Output the (x, y) coordinate of the center of the cell containing the given text.  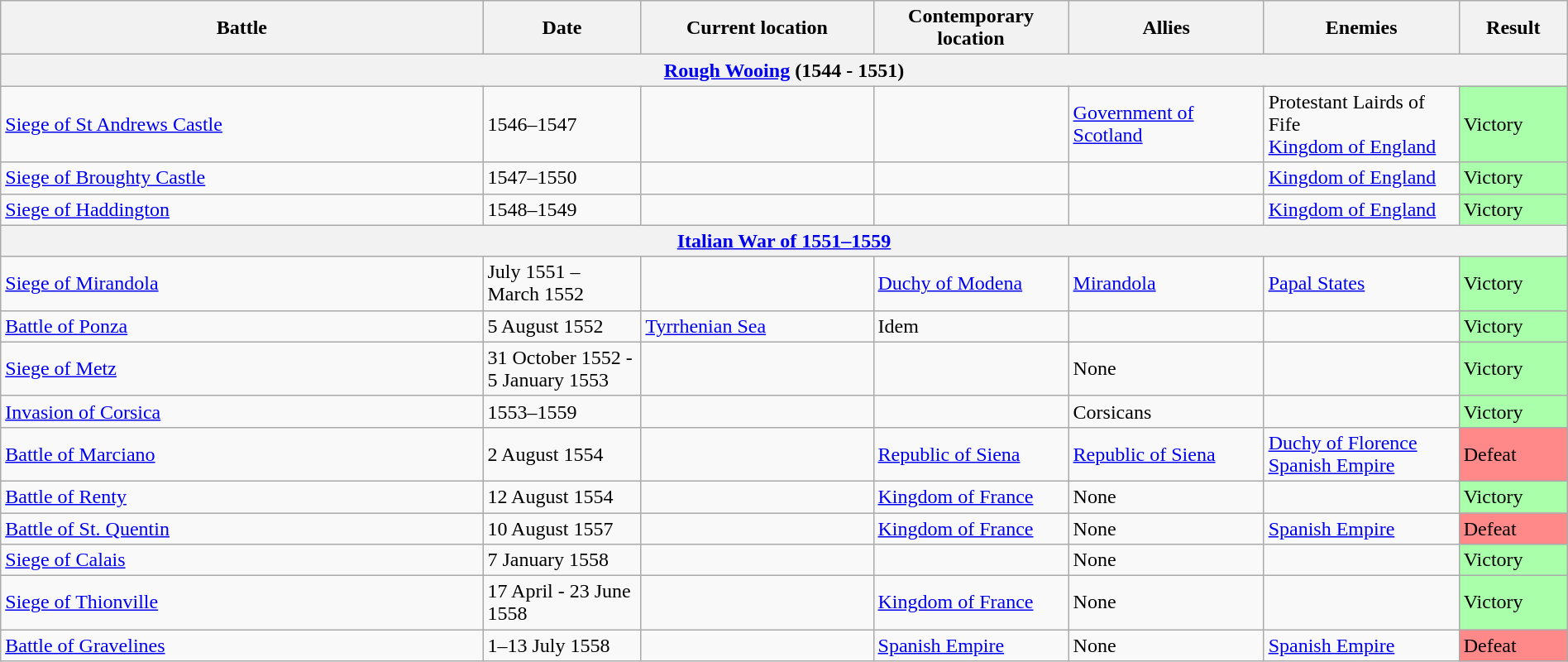
1546–1547 (562, 124)
Government of Scotland (1166, 124)
Siege of Metz (241, 369)
Protestant Lairds of Fife Kingdom of England (1361, 124)
Allies (1166, 28)
Siege of Thionville (241, 602)
Battle of Gravelines (241, 645)
Duchy of Modena (971, 283)
Rough Wooing (1544 - 1551) (784, 70)
17 April - 23 June 1558 (562, 602)
Invasion of Corsica (241, 411)
Siege of Broughty Castle (241, 178)
Siege of Mirandola (241, 283)
Siege of Haddington (241, 209)
5 August 1552 (562, 326)
July 1551 – March 1552 (562, 283)
Battle of St. Quentin (241, 529)
1548–1549 (562, 209)
Battle of Marciano (241, 453)
Idem (971, 326)
31 October 1552 - 5 January 1553 (562, 369)
Battle (241, 28)
7 January 1558 (562, 560)
10 August 1557 (562, 529)
Result (1513, 28)
Corsicans (1166, 411)
1–13 July 1558 (562, 645)
12 August 1554 (562, 496)
Contemporary location (971, 28)
Papal States (1361, 283)
Date (562, 28)
Siege of St Andrews Castle (241, 124)
Enemies (1361, 28)
Battle of Renty (241, 496)
Siege of Calais (241, 560)
Battle of Ponza (241, 326)
Current location (758, 28)
1547–1550 (562, 178)
2 August 1554 (562, 453)
Duchy of Florence Spanish Empire (1361, 453)
Italian War of 1551–1559 (784, 241)
Mirandola (1166, 283)
Tyrrhenian Sea (758, 326)
1553–1559 (562, 411)
